Scan for the cell matching the given text and deliver its [x, y] coordinate at center. 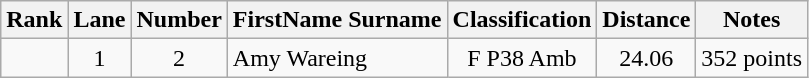
352 points [752, 58]
Lane [100, 20]
Classification [522, 20]
Distance [646, 20]
1 [100, 58]
Rank [34, 20]
2 [179, 58]
Notes [752, 20]
F P38 Amb [522, 58]
24.06 [646, 58]
FirstName Surname [337, 20]
Number [179, 20]
Amy Wareing [337, 58]
